Pinpoint the cell where the given text exists, returning its (x, y) midpoint coordinate. 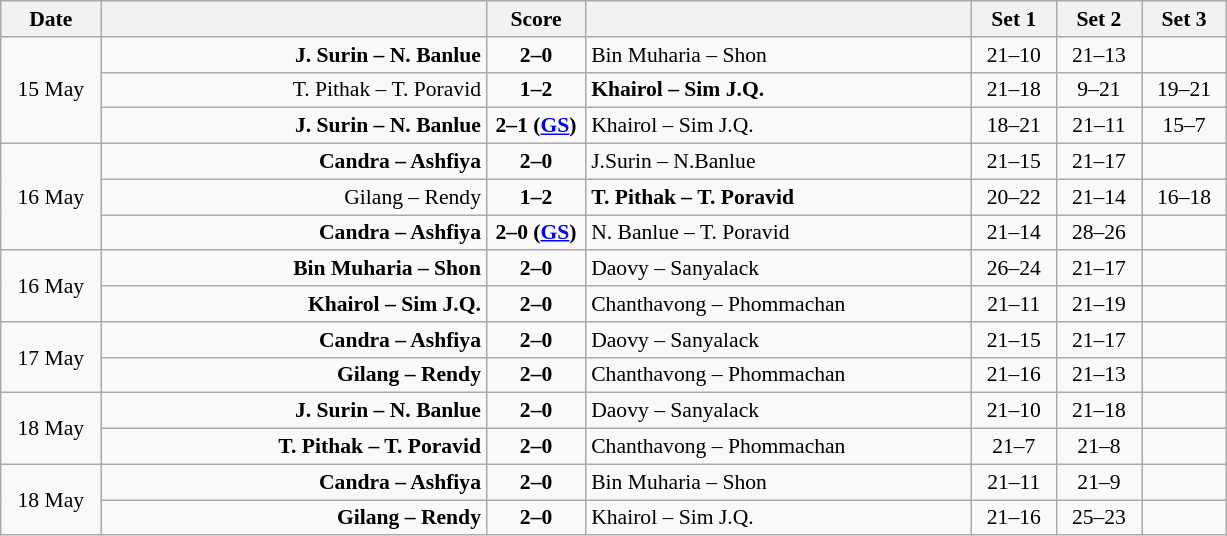
21–7 (1014, 447)
N. Banlue – T. Poravid (778, 233)
19–21 (1184, 90)
Score (536, 19)
Set 1 (1014, 19)
16–18 (1184, 197)
28–26 (1098, 233)
Set 3 (1184, 19)
Set 2 (1098, 19)
21–19 (1098, 304)
20–22 (1014, 197)
Date (51, 19)
2–1 (GS) (536, 126)
18–21 (1014, 126)
17 May (51, 358)
9–21 (1098, 90)
J.Surin – N.Banlue (778, 162)
2–0 (GS) (536, 233)
15 May (51, 90)
21–8 (1098, 447)
25–23 (1098, 518)
26–24 (1014, 269)
21–9 (1098, 482)
15–7 (1184, 126)
